Extract the (X, Y) coordinate from the center of the cell holding the provided text.  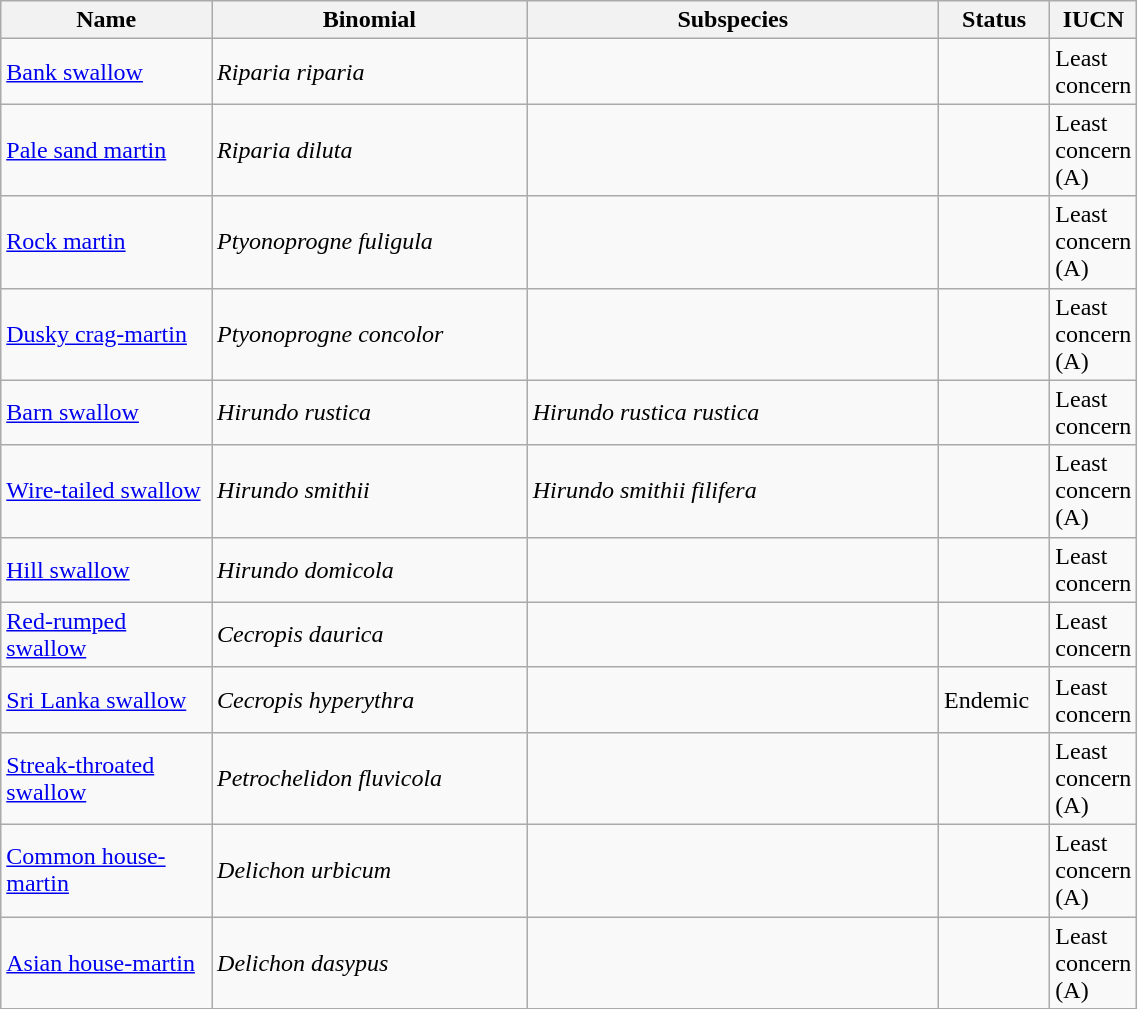
Hirundo smithii (370, 491)
Riparia diluta (370, 150)
IUCN (1094, 20)
Riparia riparia (370, 72)
Red-rumped swallow (106, 634)
Delichon urbicum (370, 870)
Hirundo rustica rustica (732, 412)
Cecropis hyperythra (370, 700)
Petrochelidon fluvicola (370, 778)
Cecropis daurica (370, 634)
Binomial (370, 20)
Name (106, 20)
Sri Lanka swallow (106, 700)
Hirundo smithii filifera (732, 491)
Hirundo rustica (370, 412)
Barn swallow (106, 412)
Common house-martin (106, 870)
Pale sand martin (106, 150)
Bank swallow (106, 72)
Streak-throated swallow (106, 778)
Dusky crag-martin (106, 334)
Asian house-martin (106, 962)
Ptyonoprogne concolor (370, 334)
Status (994, 20)
Subspecies (732, 20)
Wire-tailed swallow (106, 491)
Hirundo domicola (370, 570)
Rock martin (106, 242)
Endemic (994, 700)
Ptyonoprogne fuligula (370, 242)
Hill swallow (106, 570)
Delichon dasypus (370, 962)
